Output the (X, Y) coordinate of the center of the cell containing the given text.  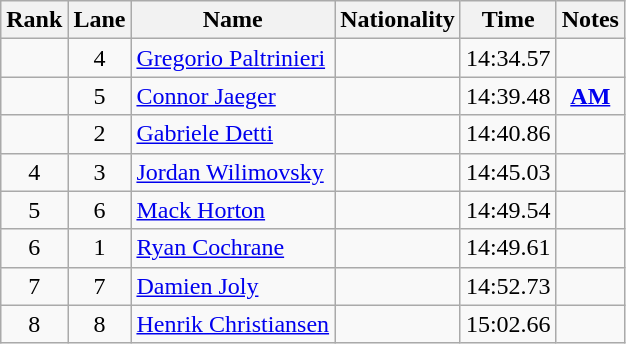
15:02.66 (508, 324)
Nationality (398, 20)
Gregorio Paltrinieri (233, 58)
Name (233, 20)
Notes (590, 20)
Lane (100, 20)
2 (100, 134)
14:39.48 (508, 96)
14:49.54 (508, 210)
Damien Joly (233, 286)
3 (100, 172)
1 (100, 248)
Henrik Christiansen (233, 324)
14:49.61 (508, 248)
Time (508, 20)
14:40.86 (508, 134)
AM (590, 96)
14:34.57 (508, 58)
Connor Jaeger (233, 96)
Rank (34, 20)
14:52.73 (508, 286)
Jordan Wilimovsky (233, 172)
14:45.03 (508, 172)
Gabriele Detti (233, 134)
Mack Horton (233, 210)
Ryan Cochrane (233, 248)
